For the text-containing cell, return its midpoint in (x, y) coordinate format. 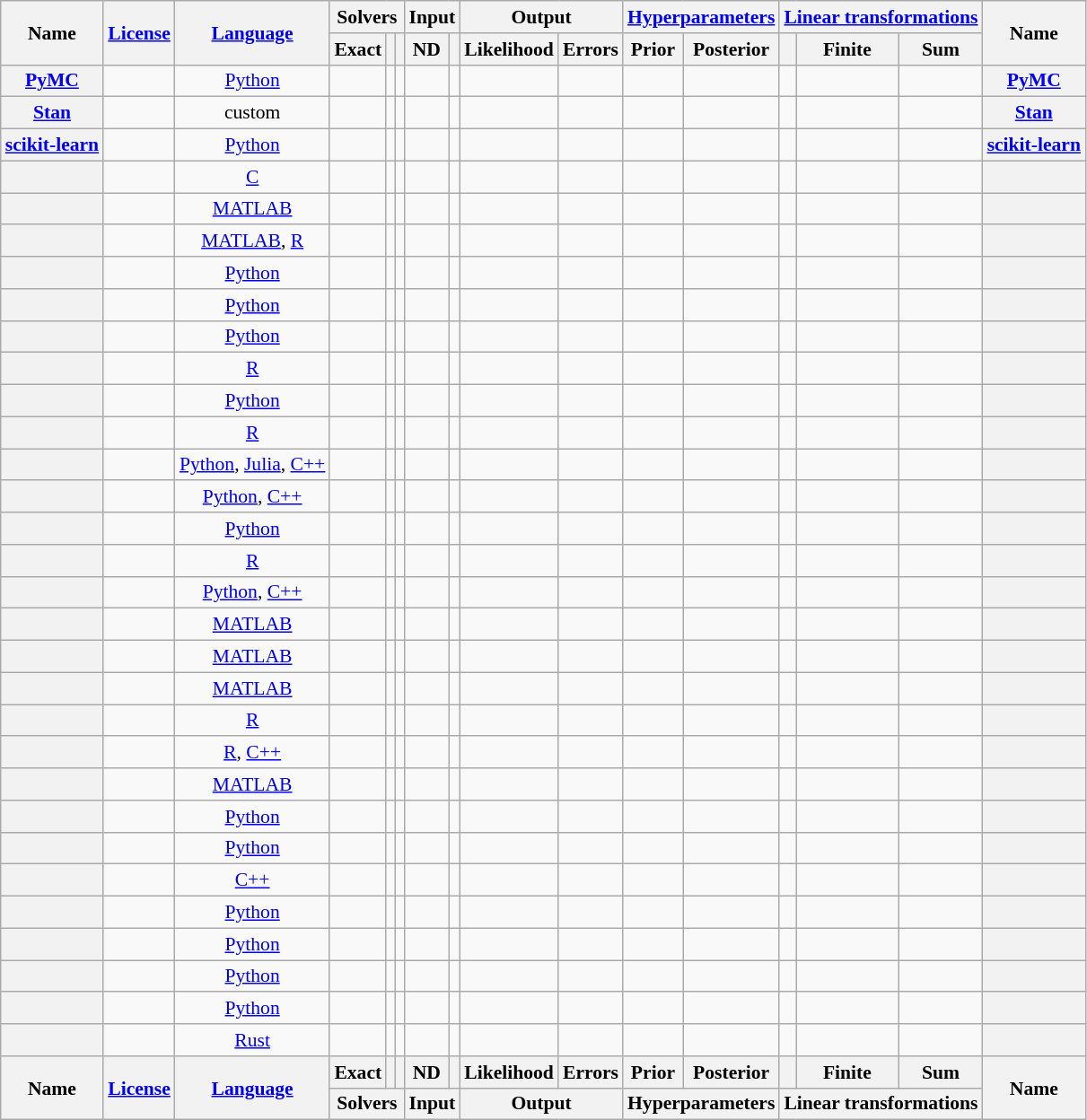
C++ (252, 880)
C (252, 177)
Python, Julia, C++ (252, 465)
R, C++ (252, 753)
MATLAB, R (252, 241)
Rust (252, 1040)
custom (252, 113)
